Return the (X, Y) coordinate for the center point of the cell that contains the specified text.  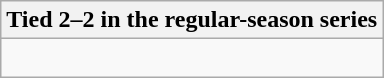
Tied 2–2 in the regular-season series (192, 20)
